Locate the cell with the specified text and output its [x, y] center coordinate. 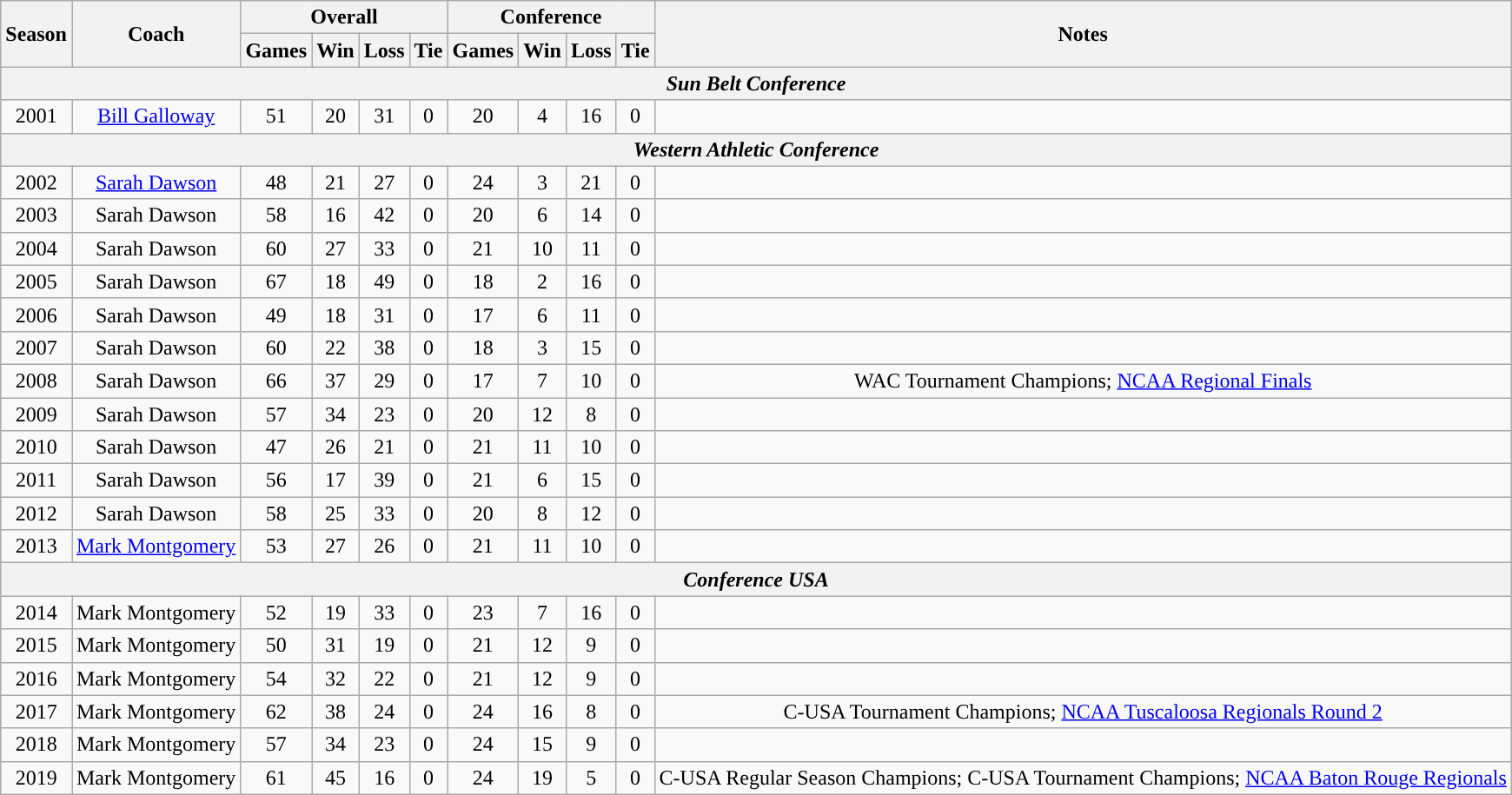
2013 [36, 547]
Overall [344, 17]
48 [276, 182]
14 [591, 215]
2002 [36, 182]
2011 [36, 480]
Notes [1083, 34]
56 [276, 480]
2001 [36, 116]
29 [384, 381]
2014 [36, 613]
32 [335, 679]
Western Athletic Conference [756, 149]
53 [276, 547]
52 [276, 613]
39 [384, 480]
2019 [36, 778]
5 [591, 778]
2007 [36, 348]
2018 [36, 745]
2016 [36, 679]
62 [276, 712]
Bill Galloway [156, 116]
2 [542, 282]
Conference USA [756, 580]
Coach [156, 34]
42 [384, 215]
54 [276, 679]
2015 [36, 646]
66 [276, 381]
50 [276, 646]
67 [276, 282]
Season [36, 34]
37 [335, 381]
45 [335, 778]
2017 [36, 712]
2009 [36, 414]
47 [276, 447]
WAC Tournament Champions; NCAA Regional Finals [1083, 381]
C-USA Tournament Champions; NCAA Tuscaloosa Regionals Round 2 [1083, 712]
61 [276, 778]
2004 [36, 248]
25 [335, 513]
2012 [36, 513]
C-USA Regular Season Champions; C-USA Tournament Champions; NCAA Baton Rouge Regionals [1083, 778]
Conference [551, 17]
2008 [36, 381]
4 [542, 116]
Sun Belt Conference [756, 83]
2006 [36, 315]
2005 [36, 282]
51 [276, 116]
2010 [36, 447]
2003 [36, 215]
